Scan for the cell matching the given text and deliver its (x, y) coordinate at center. 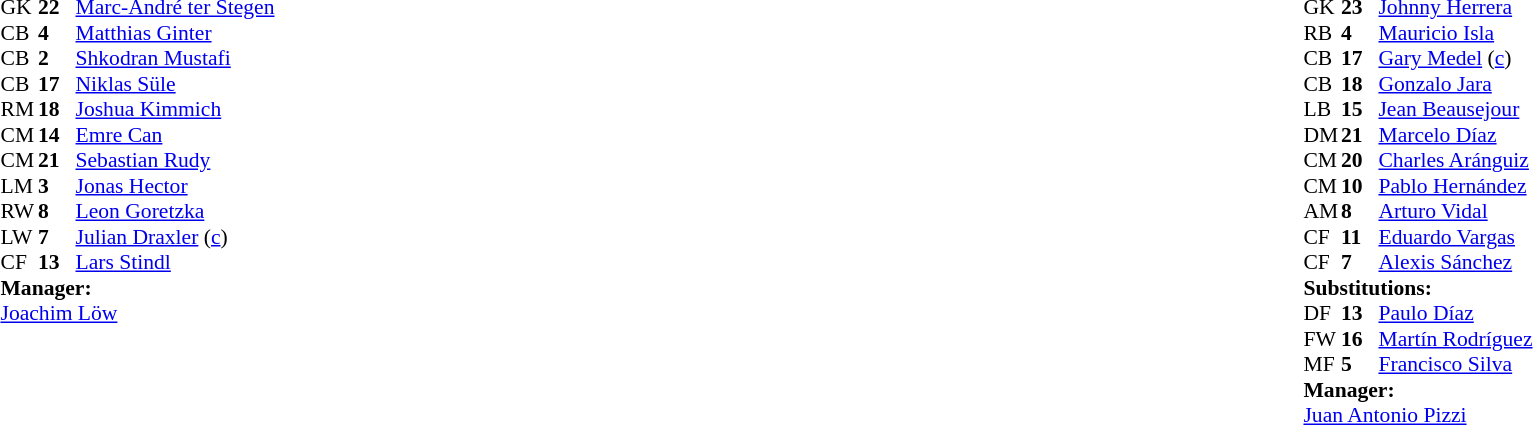
Sebastian Rudy (176, 161)
RB (1322, 33)
LM (19, 186)
Julian Draxler (c) (176, 237)
Matthias Ginter (176, 33)
Alexis Sánchez (1455, 263)
Joshua Kimmich (176, 109)
15 (1360, 109)
Martín Rodríguez (1455, 339)
Joachim Löw (137, 313)
Jonas Hector (176, 186)
DF (1322, 313)
10 (1360, 186)
Jean Beausejour (1455, 109)
AM (1322, 211)
DM (1322, 135)
Pablo Hernández (1455, 186)
Arturo Vidal (1455, 211)
Gary Medel (c) (1455, 59)
Lars Stindl (176, 263)
Mauricio Isla (1455, 33)
Francisco Silva (1455, 365)
Charles Aránguiz (1455, 161)
LW (19, 237)
Emre Can (176, 135)
LB (1322, 109)
MF (1322, 365)
RW (19, 211)
Eduardo Vargas (1455, 237)
14 (57, 135)
FW (1322, 339)
RM (19, 109)
3 (57, 186)
11 (1360, 237)
Paulo Díaz (1455, 313)
20 (1360, 161)
5 (1360, 365)
2 (57, 59)
Substitutions: (1418, 288)
Leon Goretzka (176, 211)
Shkodran Mustafi (176, 59)
Marcelo Díaz (1455, 135)
Niklas Süle (176, 84)
Gonzalo Jara (1455, 84)
16 (1360, 339)
